Scan for the cell matching the given text and deliver its (x, y) coordinate at center. 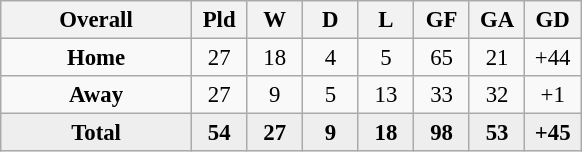
Overall (96, 20)
Total (96, 133)
21 (497, 58)
Home (96, 58)
+45 (553, 133)
GA (497, 20)
+1 (553, 95)
53 (497, 133)
Away (96, 95)
D (331, 20)
GD (553, 20)
33 (442, 95)
98 (442, 133)
54 (219, 133)
32 (497, 95)
+44 (553, 58)
Pld (219, 20)
L (386, 20)
13 (386, 95)
W (275, 20)
4 (331, 58)
GF (442, 20)
65 (442, 58)
